Determine the [x, y] coordinate at the center of the cell enclosing the given text.  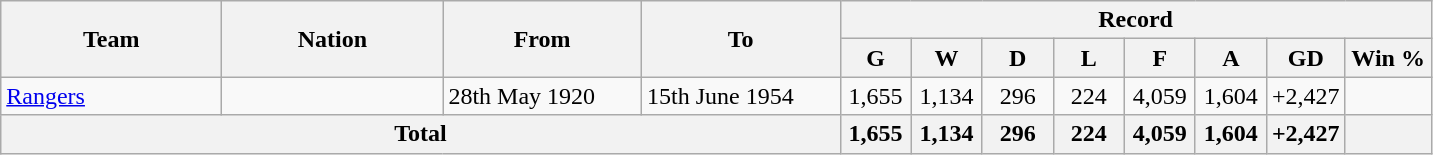
A [1230, 58]
Total [420, 134]
Rangers [112, 96]
15th June 1954 [740, 96]
Win % [1388, 58]
GD [1306, 58]
F [1160, 58]
L [1088, 58]
From [542, 39]
D [1018, 58]
Nation [332, 39]
28th May 1920 [542, 96]
G [876, 58]
Team [112, 39]
W [946, 58]
Record [1136, 20]
To [740, 39]
